Pinpoint the cell where the given text exists, returning its [X, Y] midpoint coordinate. 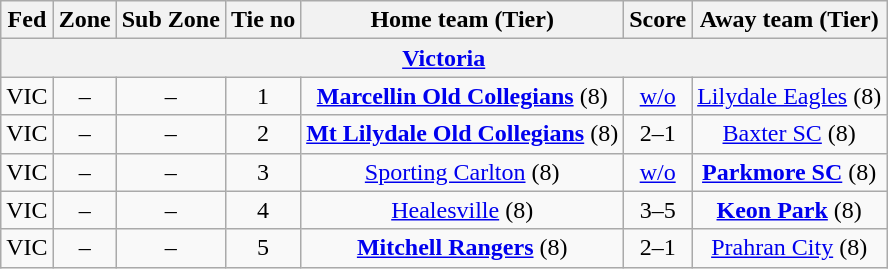
Mitchell Rangers (8) [462, 248]
Parkmore SC (8) [790, 172]
Away team (Tier) [790, 20]
Fed [27, 20]
4 [262, 210]
Healesville (8) [462, 210]
3–5 [658, 210]
3 [262, 172]
Mt Lilydale Old Collegians (8) [462, 134]
Keon Park (8) [790, 210]
Victoria [444, 58]
Sporting Carlton (8) [462, 172]
1 [262, 96]
Sub Zone [170, 20]
Zone [84, 20]
Tie no [262, 20]
Prahran City (8) [790, 248]
Marcellin Old Collegians (8) [462, 96]
Lilydale Eagles (8) [790, 96]
Home team (Tier) [462, 20]
Baxter SC (8) [790, 134]
5 [262, 248]
2 [262, 134]
Score [658, 20]
